Find where the given text appears and provide that cell's center as (X, Y) coordinate. 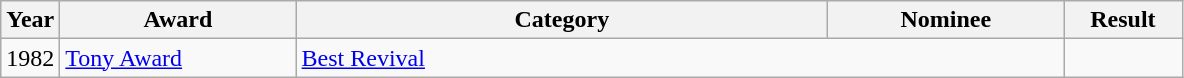
Result (1123, 20)
Best Revival (680, 58)
Award (178, 20)
Category (562, 20)
Year (30, 20)
Nominee (946, 20)
1982 (30, 58)
Tony Award (178, 58)
